Pinpoint the cell where the given text exists, returning its [X, Y] midpoint coordinate. 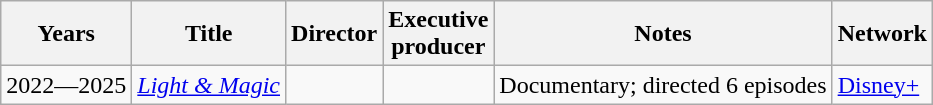
Title [209, 34]
Documentary; directed 6 episodes [663, 85]
Notes [663, 34]
Director [334, 34]
2022—2025 [66, 85]
Years [66, 34]
Light & Magic [209, 85]
Executiveproducer [438, 34]
Disney+ [882, 85]
Network [882, 34]
